Capture the cell that displays the provided text and extract its (X, Y) central coordinate. 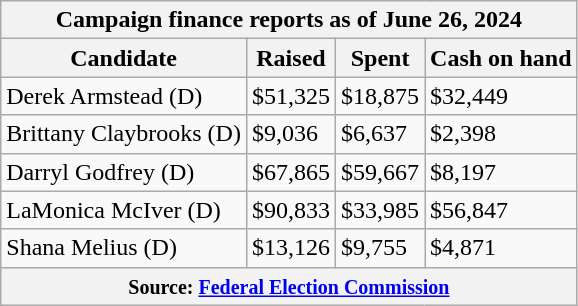
$90,833 (290, 210)
$32,449 (501, 96)
$6,637 (380, 134)
Derek Armstead (D) (124, 96)
$2,398 (501, 134)
$59,667 (380, 172)
$9,036 (290, 134)
$67,865 (290, 172)
$13,126 (290, 248)
Brittany Claybrooks (D) (124, 134)
Campaign finance reports as of June 26, 2024 (289, 20)
$56,847 (501, 210)
$18,875 (380, 96)
$4,871 (501, 248)
Source: Federal Election Commission (289, 286)
Cash on hand (501, 58)
Spent (380, 58)
$9,755 (380, 248)
$33,985 (380, 210)
Darryl Godfrey (D) (124, 172)
$51,325 (290, 96)
Raised (290, 58)
Candidate (124, 58)
LaMonica McIver (D) (124, 210)
$8,197 (501, 172)
Shana Melius (D) (124, 248)
